Extract the (x, y) coordinate from the center of the cell holding the provided text.  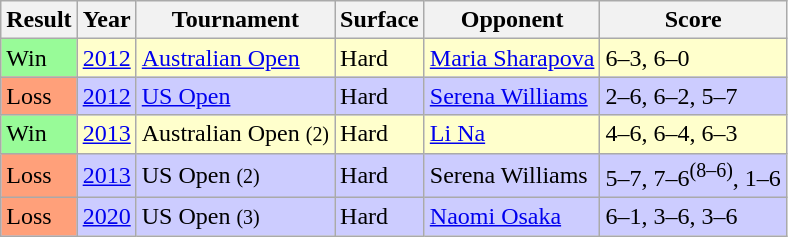
5–7, 7–6(8–6), 1–6 (693, 176)
Result (39, 20)
Maria Sharapova (512, 58)
Year (106, 20)
US Open (235, 96)
Australian Open (235, 58)
Tournament (235, 20)
Surface (380, 20)
6–1, 3–6, 3–6 (693, 217)
Opponent (512, 20)
2–6, 6–2, 5–7 (693, 96)
US Open (3) (235, 217)
US Open (2) (235, 176)
4–6, 6–4, 6–3 (693, 134)
6–3, 6–0 (693, 58)
Li Na (512, 134)
2020 (106, 217)
Australian Open (2) (235, 134)
Naomi Osaka (512, 217)
Score (693, 20)
